Return the (x, y) coordinate for the center point of the cell that contains the specified text.  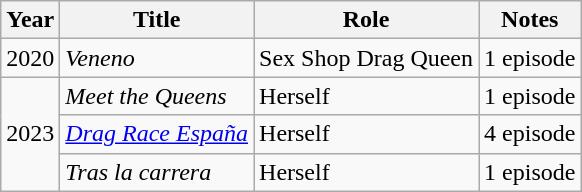
Notes (530, 20)
Sex Shop Drag Queen (366, 58)
Title (157, 20)
2023 (30, 134)
Drag Race España (157, 134)
Year (30, 20)
Role (366, 20)
Meet the Queens (157, 96)
Tras la carrera (157, 172)
4 episode (530, 134)
2020 (30, 58)
Veneno (157, 58)
